Extract the (X, Y) coordinate from the center of the cell holding the provided text.  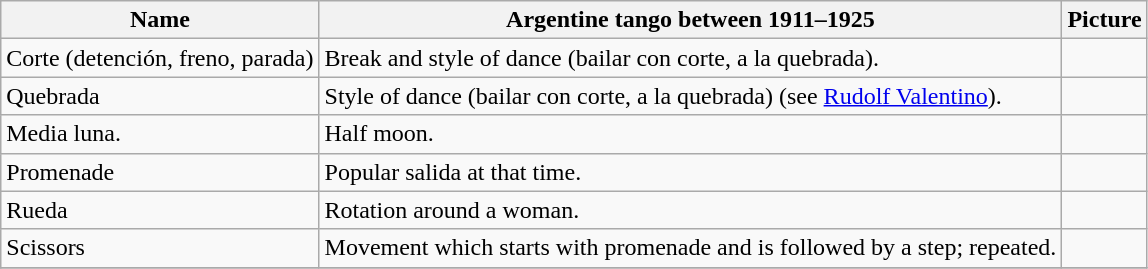
Argentine tango between 1911–1925 (690, 20)
Corte (detención, freno, parada) (160, 58)
Popular salida at that time. (690, 172)
Name (160, 20)
Rueda (160, 210)
Media luna. (160, 134)
Picture (1104, 20)
Rotation around a woman. (690, 210)
Half moon. (690, 134)
Break and style of dance (bailar con corte, a la quebrada). (690, 58)
Scissors (160, 248)
Style of dance (bailar con corte, a la quebrada) (see Rudolf Valentino). (690, 96)
Quebrada (160, 96)
Movement which starts with promenade and is followed by a step; repeated. (690, 248)
Promenade (160, 172)
